Determine the [x, y] coordinate at the center of the cell enclosing the given text.  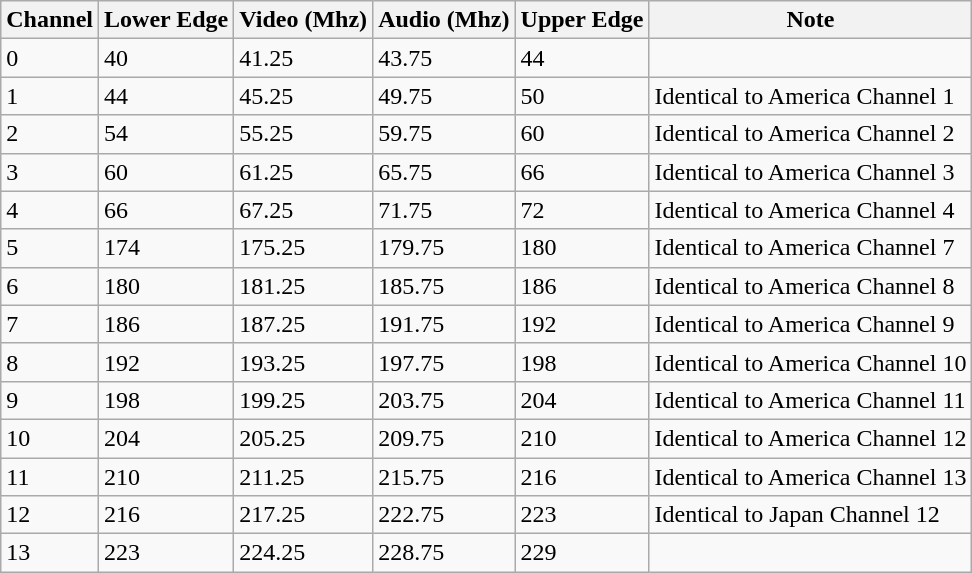
4 [50, 210]
224.25 [304, 553]
209.75 [444, 438]
Identical to America Channel 1 [810, 96]
10 [50, 438]
Video (Mhz) [304, 20]
215.75 [444, 477]
Note [810, 20]
Lower Edge [166, 20]
50 [582, 96]
Channel [50, 20]
61.25 [304, 172]
43.75 [444, 58]
187.25 [304, 324]
41.25 [304, 58]
191.75 [444, 324]
54 [166, 134]
217.25 [304, 515]
6 [50, 286]
12 [50, 515]
Identical to America Channel 9 [810, 324]
Identical to America Channel 2 [810, 134]
175.25 [304, 248]
3 [50, 172]
Identical to America Channel 8 [810, 286]
Identical to America Channel 13 [810, 477]
7 [50, 324]
193.25 [304, 362]
0 [50, 58]
199.25 [304, 400]
Identical to America Channel 4 [810, 210]
222.75 [444, 515]
45.25 [304, 96]
Identical to Japan Channel 12 [810, 515]
Identical to America Channel 12 [810, 438]
205.25 [304, 438]
181.25 [304, 286]
203.75 [444, 400]
67.25 [304, 210]
49.75 [444, 96]
Upper Edge [582, 20]
72 [582, 210]
13 [50, 553]
179.75 [444, 248]
Identical to America Channel 10 [810, 362]
11 [50, 477]
2 [50, 134]
Identical to America Channel 7 [810, 248]
228.75 [444, 553]
211.25 [304, 477]
Identical to America Channel 11 [810, 400]
71.75 [444, 210]
197.75 [444, 362]
Identical to America Channel 3 [810, 172]
1 [50, 96]
9 [50, 400]
229 [582, 553]
8 [50, 362]
59.75 [444, 134]
174 [166, 248]
185.75 [444, 286]
Audio (Mhz) [444, 20]
40 [166, 58]
5 [50, 248]
55.25 [304, 134]
65.75 [444, 172]
